Find where the given text appears and provide that cell's center as (x, y) coordinate. 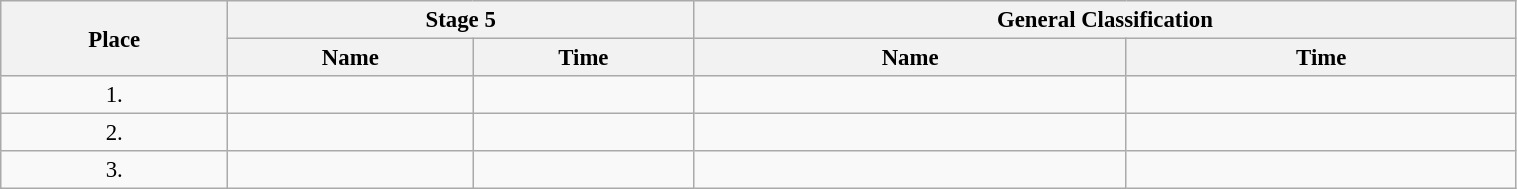
1. (114, 95)
General Classification (1105, 20)
Place (114, 38)
3. (114, 170)
Stage 5 (461, 20)
2. (114, 133)
